Identify which cell holds the provided text, then report its [X, Y] central coordinate. 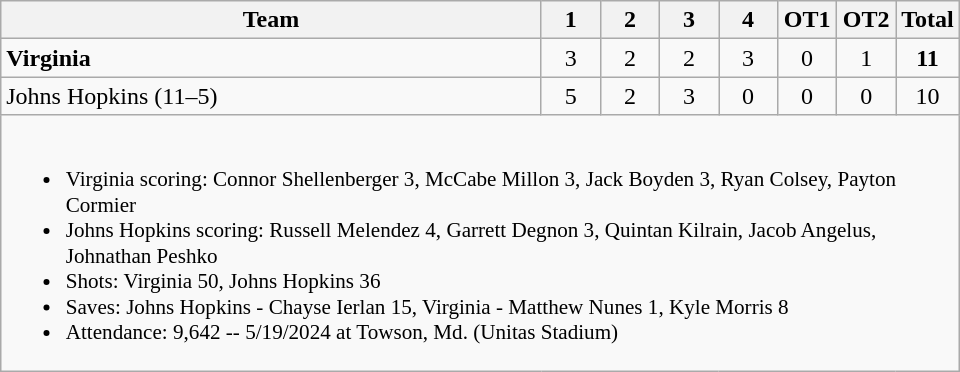
OT2 [866, 20]
4 [748, 20]
5 [570, 96]
Total [928, 20]
Team [272, 20]
10 [928, 96]
11 [928, 58]
OT1 [808, 20]
Johns Hopkins (11–5) [272, 96]
Virginia [272, 58]
